Detect which cell encompasses the target text, then output its (x, y) center coordinate. 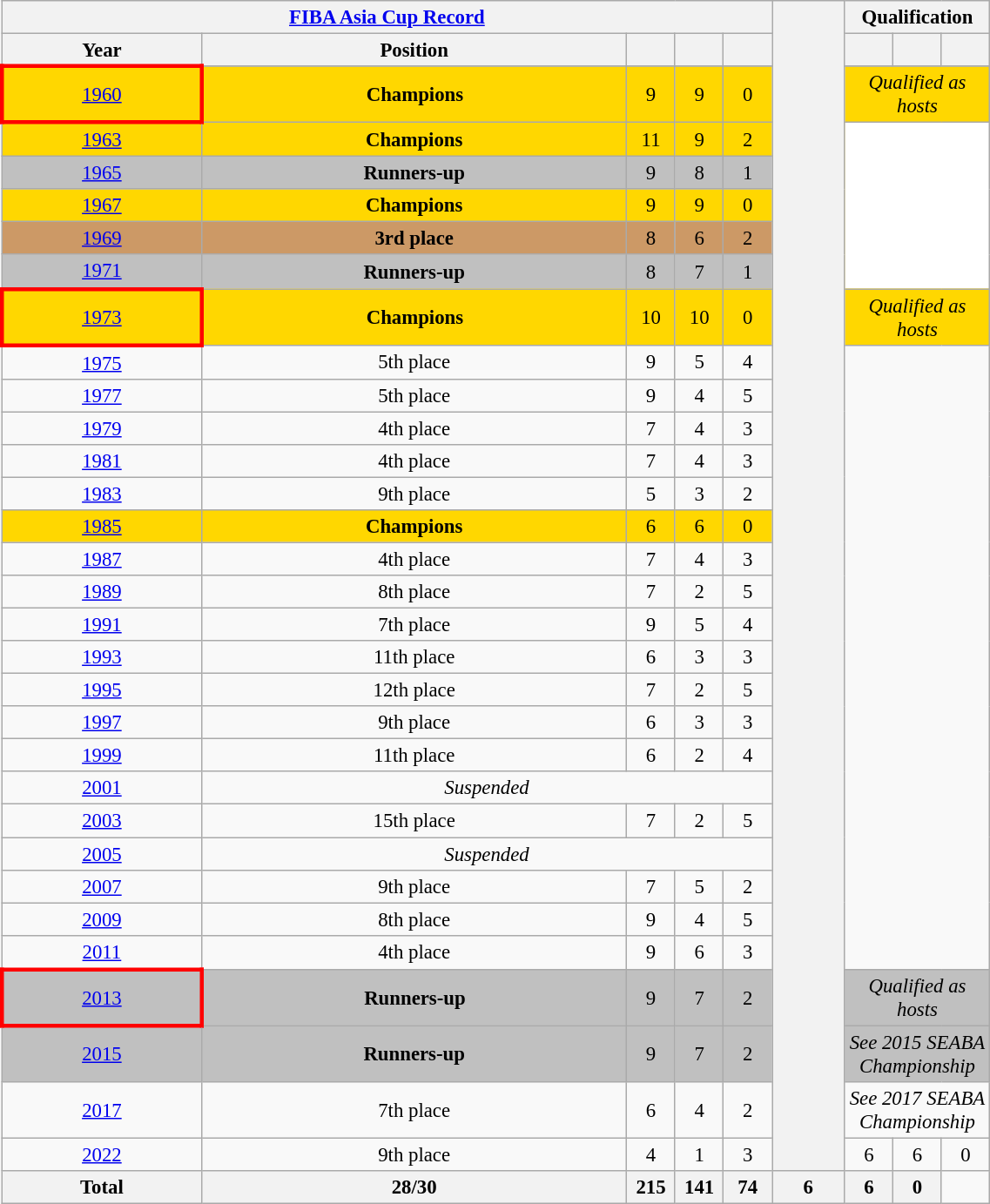
2007 (101, 886)
1993 (101, 657)
1965 (101, 173)
Total (101, 1187)
1983 (101, 494)
1981 (101, 461)
1991 (101, 625)
2005 (101, 854)
See 2017 SEABA Championship (918, 1111)
1985 (101, 527)
1969 (101, 239)
1975 (101, 362)
Qualification (918, 17)
2017 (101, 1111)
1960 (101, 94)
1987 (101, 559)
141 (699, 1187)
FIBA Asia Cup Record (387, 17)
1997 (101, 723)
1977 (101, 395)
1967 (101, 205)
1963 (101, 139)
1973 (101, 317)
2001 (101, 788)
Position (414, 50)
See 2015 SEABA Championship (918, 1053)
28/30 (414, 1187)
2015 (101, 1053)
11 (651, 139)
15th place (414, 821)
2022 (101, 1154)
2003 (101, 821)
2013 (101, 998)
1995 (101, 690)
3rd place (414, 239)
1989 (101, 592)
1979 (101, 428)
215 (651, 1187)
74 (748, 1187)
2011 (101, 952)
2009 (101, 919)
Year (101, 50)
1999 (101, 756)
1971 (101, 272)
12th place (414, 690)
